Detect which cell encompasses the target text, then output its [X, Y] center coordinate. 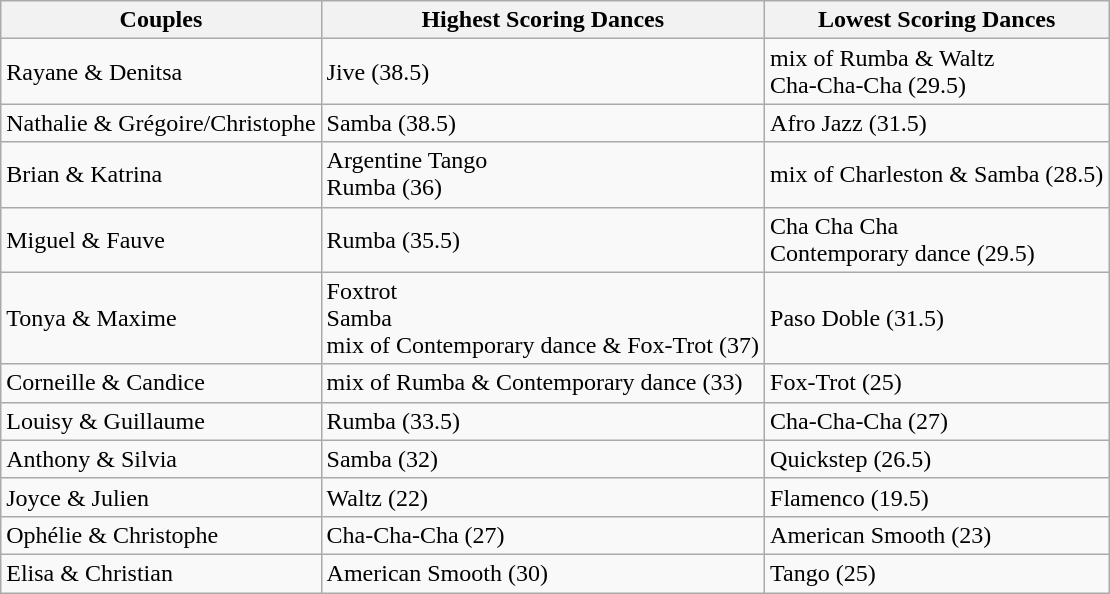
Samba (32) [542, 459]
American Smooth (30) [542, 573]
Ophélie & Christophe [161, 535]
Miguel & Fauve [161, 240]
Samba (38.5) [542, 123]
Rumba (35.5) [542, 240]
American Smooth (23) [937, 535]
Corneille & Candice [161, 383]
Flamenco (19.5) [937, 497]
Paso Doble (31.5) [937, 318]
Waltz (22) [542, 497]
Fox-Trot (25) [937, 383]
FoxtrotSambamix of Contemporary dance & Fox-Trot (37) [542, 318]
Brian & Katrina [161, 174]
Argentine TangoRumba (36) [542, 174]
Couples [161, 20]
Quickstep (26.5) [937, 459]
Tango (25) [937, 573]
Afro Jazz (31.5) [937, 123]
mix of Rumba & WaltzCha-Cha-Cha (29.5) [937, 72]
Jive (38.5) [542, 72]
Joyce & Julien [161, 497]
mix of Charleston & Samba (28.5) [937, 174]
Lowest Scoring Dances [937, 20]
Highest Scoring Dances [542, 20]
Anthony & Silvia [161, 459]
Elisa & Christian [161, 573]
Cha Cha ChaContemporary dance (29.5) [937, 240]
Tonya & Maxime [161, 318]
Rayane & Denitsa [161, 72]
mix of Rumba & Contemporary dance (33) [542, 383]
Louisy & Guillaume [161, 421]
Rumba (33.5) [542, 421]
Nathalie & Grégoire/Christophe [161, 123]
